Detect which cell encompasses the target text, then output its [X, Y] center coordinate. 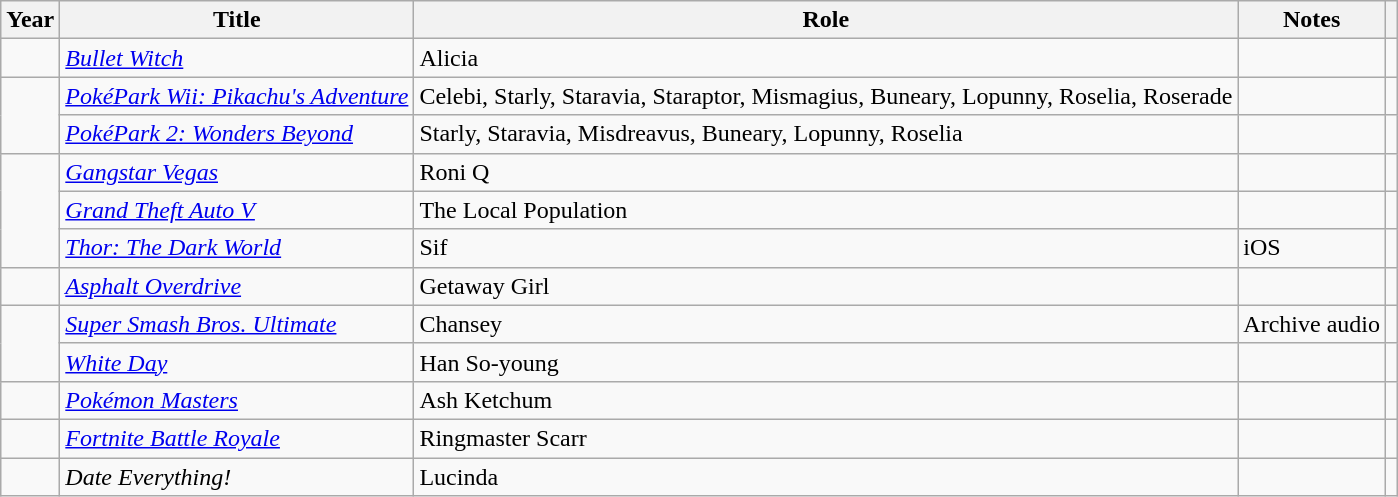
Starly, Staravia, Misdreavus, Buneary, Lopunny, Roselia [826, 134]
PokéPark 2: Wonders Beyond [237, 134]
Title [237, 20]
Lucinda [826, 477]
Bullet Witch [237, 58]
iOS [1312, 248]
Year [30, 20]
Gangstar Vegas [237, 172]
Archive audio [1312, 324]
Asphalt Overdrive [237, 286]
Fortnite Battle Royale [237, 438]
PokéPark Wii: Pikachu's Adventure [237, 96]
Getaway Girl [826, 286]
Roni Q [826, 172]
Date Everything! [237, 477]
Sif [826, 248]
Han So-young [826, 362]
Pokémon Masters [237, 400]
Notes [1312, 20]
The Local Population [826, 210]
Thor: The Dark World [237, 248]
Celebi, Starly, Staravia, Staraptor, Mismagius, Buneary, Lopunny, Roselia, Roserade [826, 96]
Ash Ketchum [826, 400]
Role [826, 20]
Chansey [826, 324]
Alicia [826, 58]
Ringmaster Scarr [826, 438]
Super Smash Bros. Ultimate [237, 324]
White Day [237, 362]
Grand Theft Auto V [237, 210]
